From the cell containing the given text, extract its center point as [x, y] coordinate. 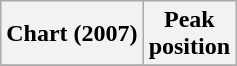
Peakposition [189, 34]
Chart (2007) [72, 34]
